Output the (x, y) coordinate of the center of the cell containing the given text.  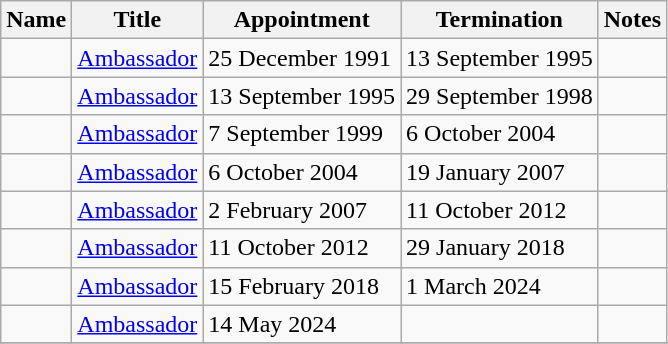
Title (138, 20)
Appointment (302, 20)
14 May 2024 (302, 324)
Notes (632, 20)
19 January 2007 (500, 172)
1 March 2024 (500, 286)
15 February 2018 (302, 286)
Termination (500, 20)
25 December 1991 (302, 58)
7 September 1999 (302, 134)
Name (36, 20)
29 September 1998 (500, 96)
2 February 2007 (302, 210)
29 January 2018 (500, 248)
